Pinpoint the cell where the given text exists, returning its [x, y] midpoint coordinate. 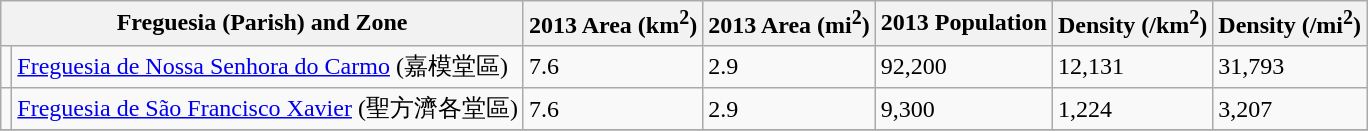
Density (/mi2) [1290, 24]
2013 Area (km2) [612, 24]
2013 Area (mi2) [790, 24]
92,200 [964, 66]
3,207 [1290, 110]
Freguesia de Nossa Senhora do Carmo (嘉模堂區) [268, 66]
Freguesia (Parish) and Zone [262, 24]
2013 Population [964, 24]
1,224 [1132, 110]
31,793 [1290, 66]
Density (/km2) [1132, 24]
12,131 [1132, 66]
9,300 [964, 110]
Freguesia de São Francisco Xavier (聖方濟各堂區) [268, 110]
